Locate the cell with the specified text and output its (x, y) center coordinate. 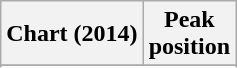
Chart (2014) (72, 34)
Peakposition (189, 34)
